Capture the cell that displays the provided text and extract its (X, Y) central coordinate. 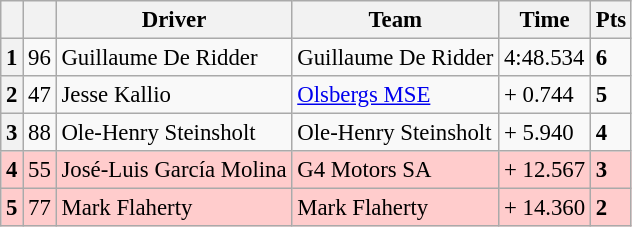
+ 14.360 (545, 208)
4:48.534 (545, 58)
Pts (610, 20)
77 (40, 208)
1 (12, 58)
96 (40, 58)
6 (610, 58)
Driver (174, 20)
55 (40, 170)
Olsbergs MSE (396, 95)
José-Luis García Molina (174, 170)
47 (40, 95)
88 (40, 133)
+ 0.744 (545, 95)
+ 12.567 (545, 170)
+ 5.940 (545, 133)
Time (545, 20)
Team (396, 20)
Jesse Kallio (174, 95)
G4 Motors SA (396, 170)
